Find where the given text appears and provide that cell's center as [X, Y] coordinate. 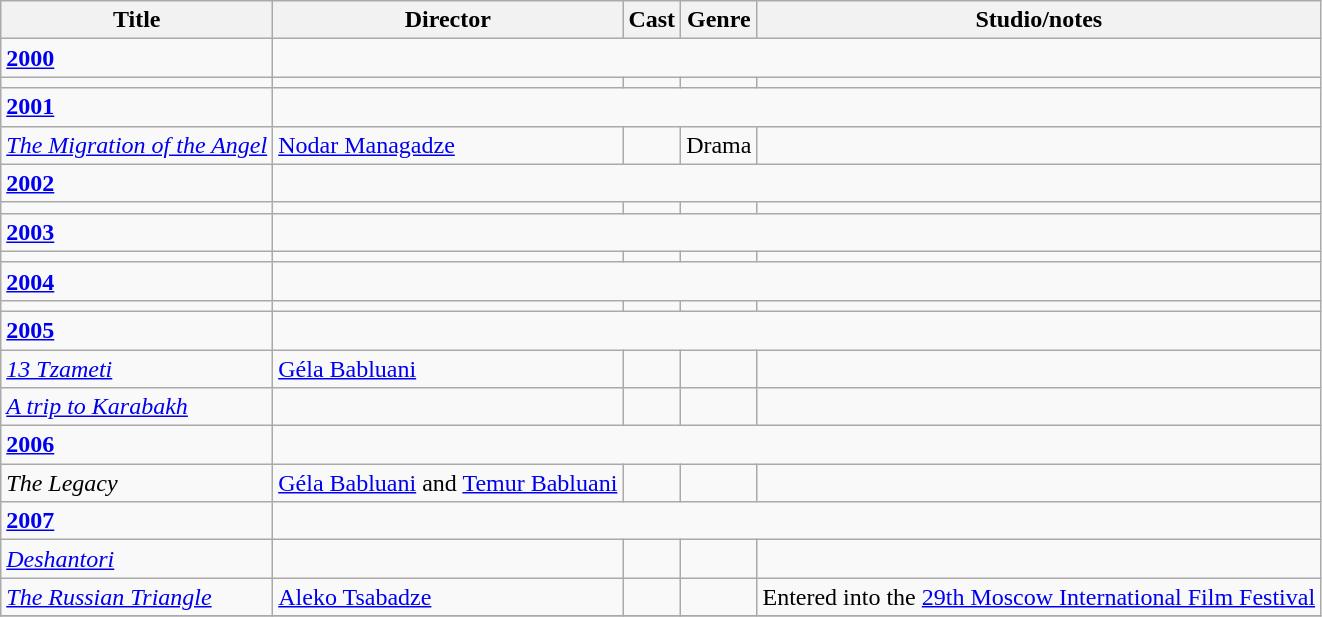
13 Tzameti [137, 369]
Nodar Managadze [448, 145]
Director [448, 20]
2000 [137, 58]
Cast [652, 20]
2007 [137, 521]
2002 [137, 183]
2003 [137, 232]
Aleko Tsabadze [448, 597]
Title [137, 20]
A trip to Karabakh [137, 407]
Drama [719, 145]
Deshantori [137, 559]
Studio/notes [1039, 20]
The Russian Triangle [137, 597]
Entered into the 29th Moscow International Film Festival [1039, 597]
The Legacy [137, 483]
The Migration of the Angel [137, 145]
Genre [719, 20]
2005 [137, 330]
Géla Babluani and Temur Babluani [448, 483]
2001 [137, 107]
2004 [137, 281]
2006 [137, 445]
Géla Babluani [448, 369]
